Find where the given text appears and provide that cell's center as [x, y] coordinate. 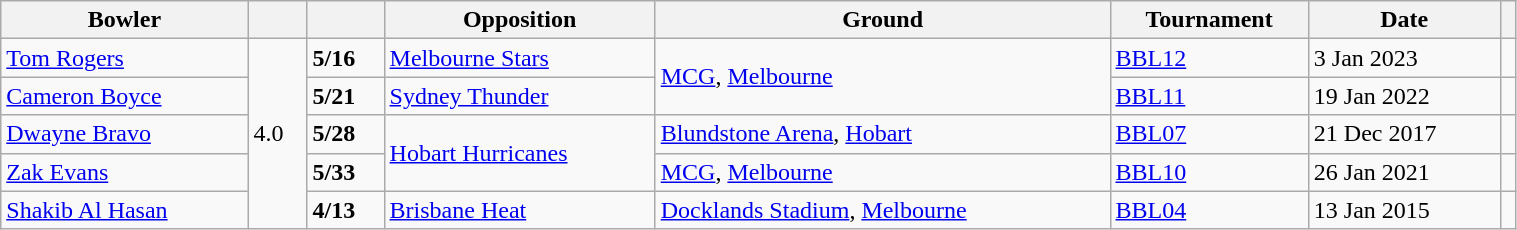
BBL10 [1209, 172]
Melbourne Stars [520, 58]
4/13 [346, 210]
4.0 [278, 134]
Hobart Hurricanes [520, 153]
Zak Evans [124, 172]
26 Jan 2021 [1404, 172]
3 Jan 2023 [1404, 58]
5/33 [346, 172]
Dwayne Bravo [124, 134]
BBL11 [1209, 96]
Date [1404, 20]
21 Dec 2017 [1404, 134]
BBL12 [1209, 58]
Ground [882, 20]
BBL04 [1209, 210]
Shakib Al Hasan [124, 210]
Cameron Boyce [124, 96]
Sydney Thunder [520, 96]
5/28 [346, 134]
Blundstone Arena, Hobart [882, 134]
BBL07 [1209, 134]
Opposition [520, 20]
19 Jan 2022 [1404, 96]
13 Jan 2015 [1404, 210]
Tournament [1209, 20]
Tom Rogers [124, 58]
5/21 [346, 96]
Docklands Stadium, Melbourne [882, 210]
Bowler [124, 20]
5/16 [346, 58]
Brisbane Heat [520, 210]
